Return the (X, Y) coordinate for the center point of the cell that contains the specified text.  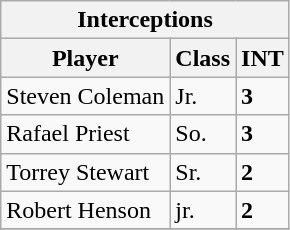
jr. (203, 210)
Torrey Stewart (86, 172)
Jr. (203, 96)
Steven Coleman (86, 96)
Class (203, 58)
Sr. (203, 172)
Robert Henson (86, 210)
Interceptions (146, 20)
Player (86, 58)
So. (203, 134)
Rafael Priest (86, 134)
INT (263, 58)
